Capture the cell that displays the provided text and extract its [x, y] central coordinate. 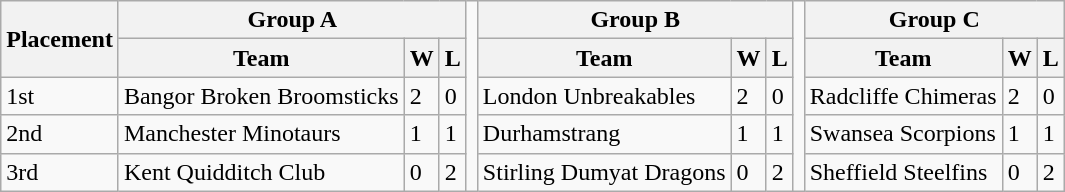
1st [60, 96]
Stirling Dumyat Dragons [604, 172]
Group A [292, 20]
Kent Quidditch Club [261, 172]
Radcliffe Chimeras [903, 96]
Group B [635, 20]
3rd [60, 172]
Bangor Broken Broomsticks [261, 96]
Manchester Minotaurs [261, 134]
Sheffield Steelfins [903, 172]
Group C [934, 20]
London Unbreakables [604, 96]
Durhamstrang [604, 134]
2nd [60, 134]
Placement [60, 39]
Swansea Scorpions [903, 134]
